Return the [X, Y] coordinate for the center point of the cell that contains the specified text.  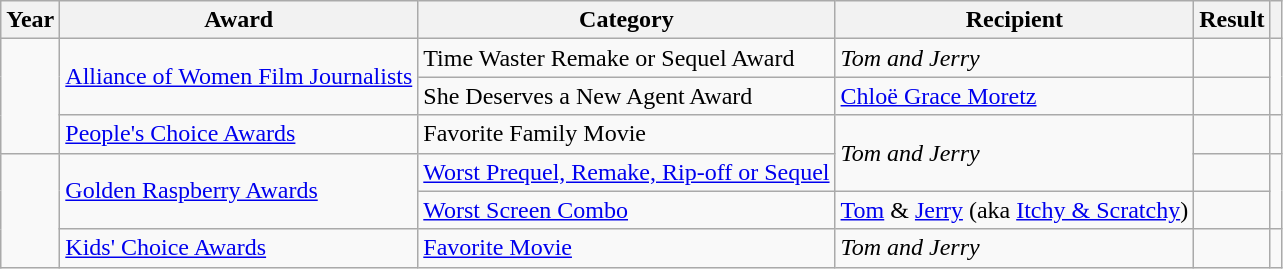
Year [30, 20]
Alliance of Women Film Journalists [239, 77]
Category [626, 20]
Tom & Jerry (aka Itchy & Scratchy) [1014, 210]
She Deserves a New Agent Award [626, 96]
Result [1232, 20]
Worst Prequel, Remake, Rip-off or Sequel [626, 172]
Recipient [1014, 20]
People's Choice Awards [239, 134]
Chloë Grace Moretz [1014, 96]
Favorite Family Movie [626, 134]
Time Waster Remake or Sequel Award [626, 58]
Worst Screen Combo [626, 210]
Award [239, 20]
Kids' Choice Awards [239, 248]
Favorite Movie [626, 248]
Golden Raspberry Awards [239, 191]
